Capture the cell that displays the provided text and extract its [X, Y] central coordinate. 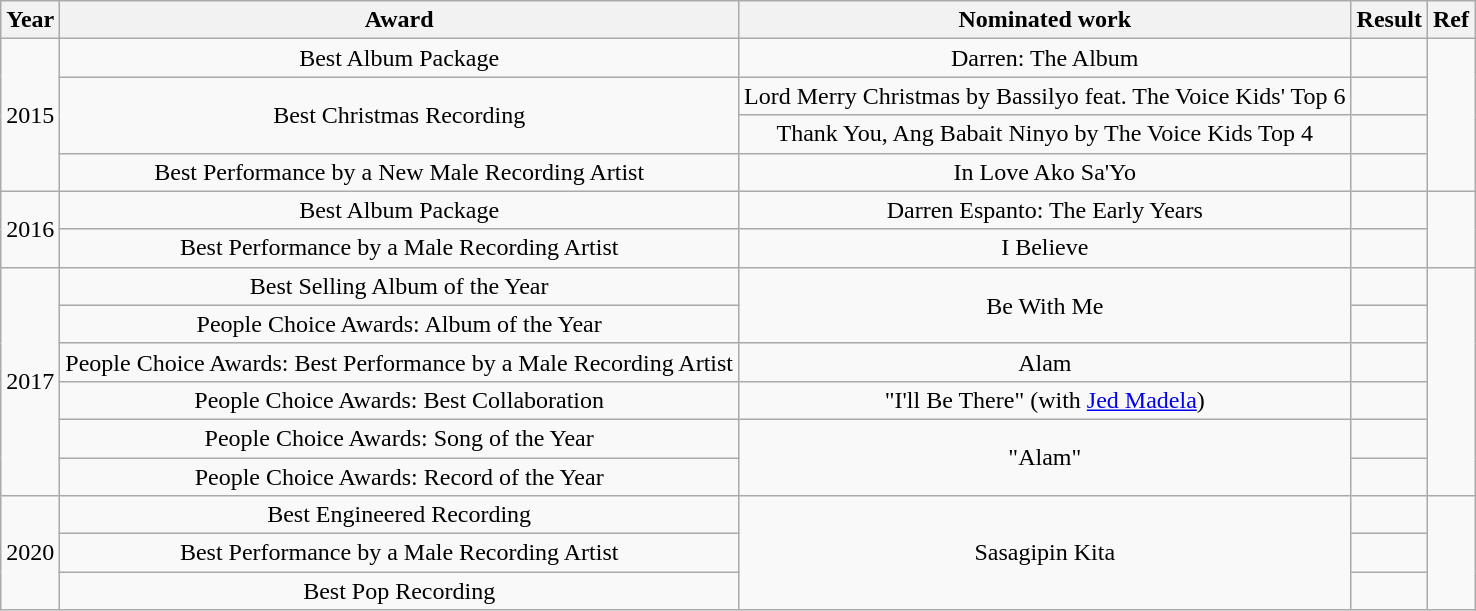
2015 [30, 115]
People Choice Awards: Song of the Year [400, 438]
Lord Merry Christmas by Bassilyo feat. The Voice Kids' Top 6 [1046, 96]
Result [1389, 20]
Best Engineered Recording [400, 515]
People Choice Awards: Record of the Year [400, 477]
Darren: The Album [1046, 58]
Thank You, Ang Babait Ninyo by The Voice Kids Top 4 [1046, 134]
People Choice Awards: Album of the Year [400, 324]
Year [30, 20]
Best Performance by a New Male Recording Artist [400, 172]
Ref [1450, 20]
Best Pop Recording [400, 591]
In Love Ako Sa'Yo [1046, 172]
2016 [30, 229]
"Alam" [1046, 457]
Alam [1046, 362]
Best Selling Album of the Year [400, 286]
2017 [30, 381]
Be With Me [1046, 305]
People Choice Awards: Best Collaboration [400, 400]
Nominated work [1046, 20]
Award [400, 20]
Sasagipin Kita [1046, 553]
Darren Espanto: The Early Years [1046, 210]
Best Christmas Recording [400, 115]
2020 [30, 553]
I Believe [1046, 248]
"I'll Be There" (with Jed Madela) [1046, 400]
People Choice Awards: Best Performance by a Male Recording Artist [400, 362]
